Extract the [x, y] coordinate from the center of the cell holding the provided text.  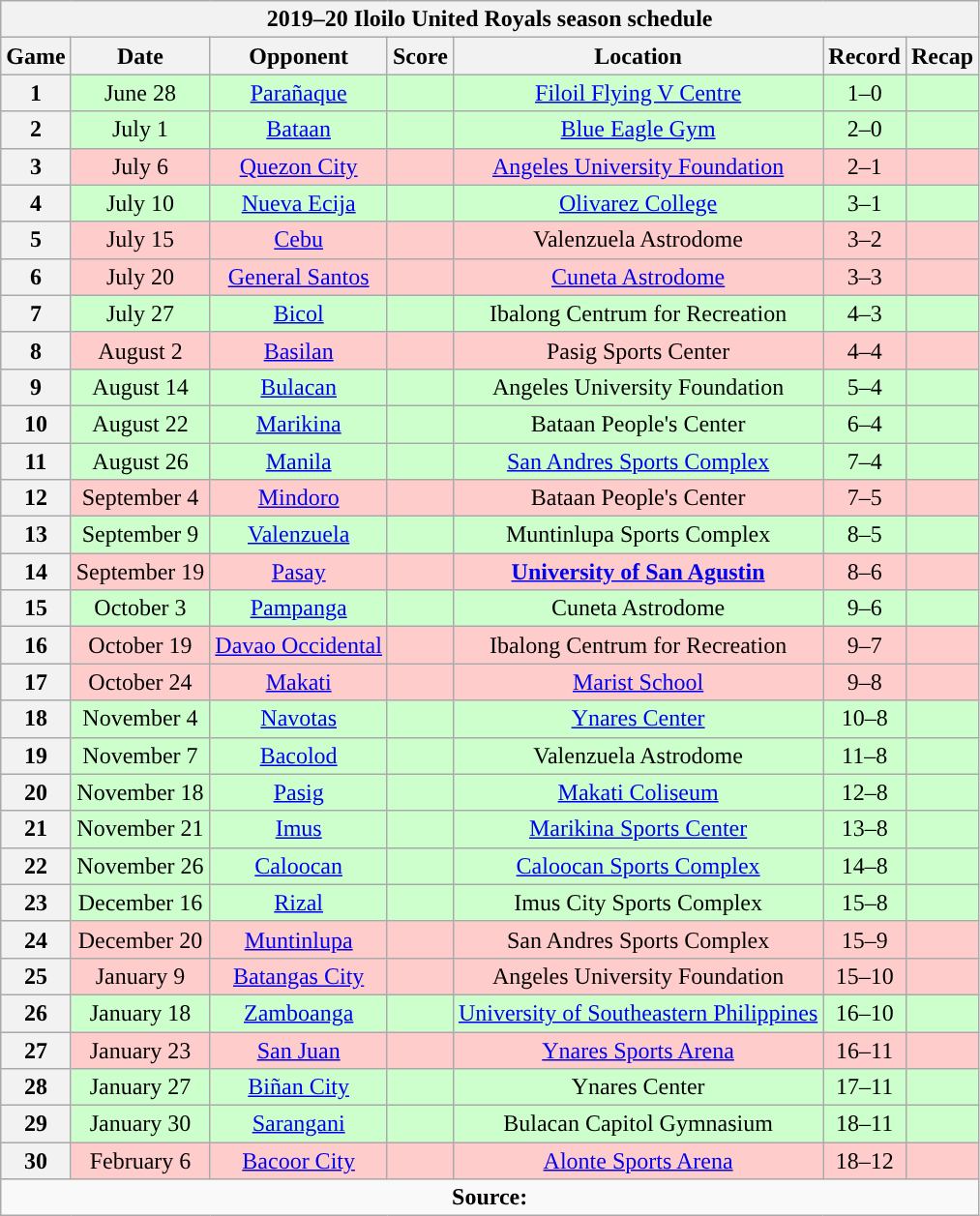
Date [140, 56]
Caloocan [299, 866]
September 9 [140, 535]
Cebu [299, 240]
August 26 [140, 461]
July 27 [140, 313]
18 [36, 719]
15–8 [865, 903]
September 19 [140, 572]
11–8 [865, 756]
August 14 [140, 387]
Filoil Flying V Centre [638, 93]
11 [36, 461]
Mindoro [299, 498]
16–11 [865, 1050]
January 27 [140, 1087]
13–8 [865, 829]
9–7 [865, 645]
15–9 [865, 939]
4–3 [865, 313]
Pasig [299, 792]
Parañaque [299, 93]
Record [865, 56]
Alonte Sports Arena [638, 1161]
Pampanga [299, 608]
Imus City Sports Complex [638, 903]
Nueva Ecija [299, 203]
Bacolod [299, 756]
Marist School [638, 682]
7–5 [865, 498]
November 21 [140, 829]
7 [36, 313]
3–1 [865, 203]
2–1 [865, 166]
Quezon City [299, 166]
12–8 [865, 792]
August 22 [140, 424]
23 [36, 903]
October 19 [140, 645]
February 6 [140, 1161]
Muntinlupa Sports Complex [638, 535]
24 [36, 939]
9–8 [865, 682]
12 [36, 498]
July 10 [140, 203]
Bacoor City [299, 1161]
19 [36, 756]
4–4 [865, 350]
29 [36, 1124]
14–8 [865, 866]
28 [36, 1087]
Source: [490, 1198]
4 [36, 203]
November 7 [140, 756]
November 18 [140, 792]
Caloocan Sports Complex [638, 866]
August 2 [140, 350]
June 28 [140, 93]
5 [36, 240]
Bulacan [299, 387]
9–6 [865, 608]
Marikina [299, 424]
15 [36, 608]
Zamboanga [299, 1013]
University of Southeastern Philippines [638, 1013]
Opponent [299, 56]
Bicol [299, 313]
1–0 [865, 93]
16–10 [865, 1013]
General Santos [299, 277]
Bataan [299, 130]
Imus [299, 829]
December 16 [140, 903]
July 6 [140, 166]
November 26 [140, 866]
Sarangani [299, 1124]
Rizal [299, 903]
July 15 [140, 240]
5–4 [865, 387]
Muntinlupa [299, 939]
2–0 [865, 130]
San Juan [299, 1050]
Blue Eagle Gym [638, 130]
3–2 [865, 240]
21 [36, 829]
Game [36, 56]
January 9 [140, 976]
Biñan City [299, 1087]
Recap [942, 56]
27 [36, 1050]
6–4 [865, 424]
2 [36, 130]
22 [36, 866]
October 3 [140, 608]
July 1 [140, 130]
25 [36, 976]
8 [36, 350]
Pasig Sports Center [638, 350]
Bulacan Capitol Gymnasium [638, 1124]
December 20 [140, 939]
Marikina Sports Center [638, 829]
17–11 [865, 1087]
18–11 [865, 1124]
July 20 [140, 277]
September 4 [140, 498]
Score [420, 56]
Valenzuela [299, 535]
14 [36, 572]
January 30 [140, 1124]
Location [638, 56]
Davao Occidental [299, 645]
2019–20 Iloilo United Royals season schedule [490, 19]
26 [36, 1013]
Basilan [299, 350]
Ynares Sports Arena [638, 1050]
20 [36, 792]
3–3 [865, 277]
30 [36, 1161]
Makati Coliseum [638, 792]
6 [36, 277]
8–6 [865, 572]
January 18 [140, 1013]
Navotas [299, 719]
October 24 [140, 682]
January 23 [140, 1050]
Batangas City [299, 976]
1 [36, 93]
17 [36, 682]
8–5 [865, 535]
Makati [299, 682]
Olivarez College [638, 203]
15–10 [865, 976]
10 [36, 424]
7–4 [865, 461]
10–8 [865, 719]
3 [36, 166]
November 4 [140, 719]
Manila [299, 461]
University of San Agustin [638, 572]
18–12 [865, 1161]
13 [36, 535]
9 [36, 387]
Pasay [299, 572]
16 [36, 645]
